Pinpoint the cell where the given text exists, returning its (x, y) midpoint coordinate. 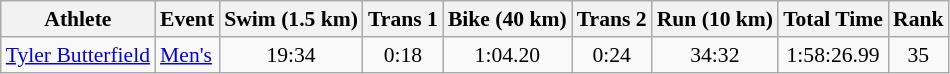
19:34 (291, 55)
Trans 2 (612, 19)
Swim (1.5 km) (291, 19)
Total Time (833, 19)
Men's (187, 55)
1:58:26.99 (833, 55)
1:04.20 (508, 55)
Event (187, 19)
Tyler Butterfield (78, 55)
Trans 1 (403, 19)
34:32 (715, 55)
Rank (918, 19)
0:18 (403, 55)
35 (918, 55)
Athlete (78, 19)
0:24 (612, 55)
Bike (40 km) (508, 19)
Run (10 km) (715, 19)
